Determine the [X, Y] coordinate at the center of the cell enclosing the given text.  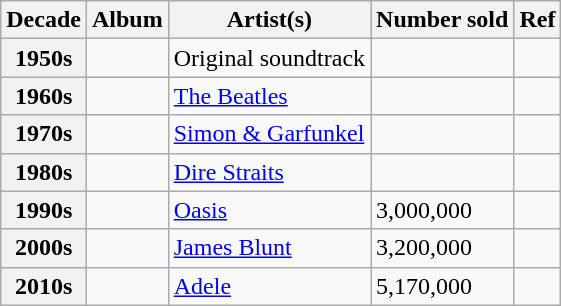
1950s [44, 58]
James Blunt [269, 248]
The Beatles [269, 96]
Simon & Garfunkel [269, 134]
Dire Straits [269, 172]
Album [127, 20]
Adele [269, 286]
3,200,000 [442, 248]
Artist(s) [269, 20]
Ref [538, 20]
5,170,000 [442, 286]
3,000,000 [442, 210]
Original soundtrack [269, 58]
Oasis [269, 210]
2000s [44, 248]
2010s [44, 286]
Decade [44, 20]
Number sold [442, 20]
1960s [44, 96]
1990s [44, 210]
1980s [44, 172]
1970s [44, 134]
